From the cell containing the given text, extract its center point as [x, y] coordinate. 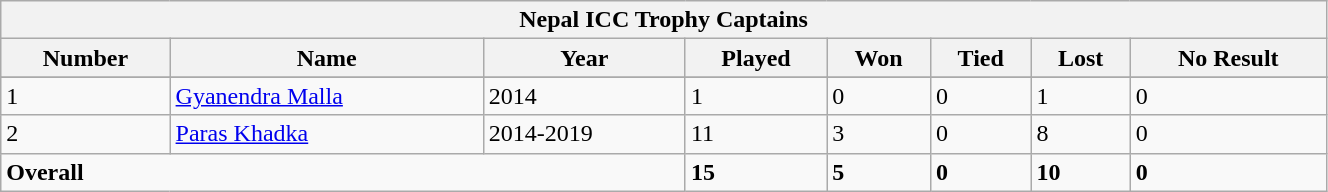
8 [1080, 134]
10 [1080, 172]
Year [584, 58]
Nepal ICC Trophy Captains [664, 20]
3 [879, 134]
Lost [1080, 58]
Played [756, 58]
2014 [584, 96]
15 [756, 172]
Gyanendra Malla [326, 96]
Number [86, 58]
5 [879, 172]
No Result [1228, 58]
2014-2019 [584, 134]
Name [326, 58]
Won [879, 58]
11 [756, 134]
2 [86, 134]
Tied [980, 58]
Paras Khadka [326, 134]
Overall [344, 172]
